Extract the (x, y) coordinate from the center of the cell holding the provided text.  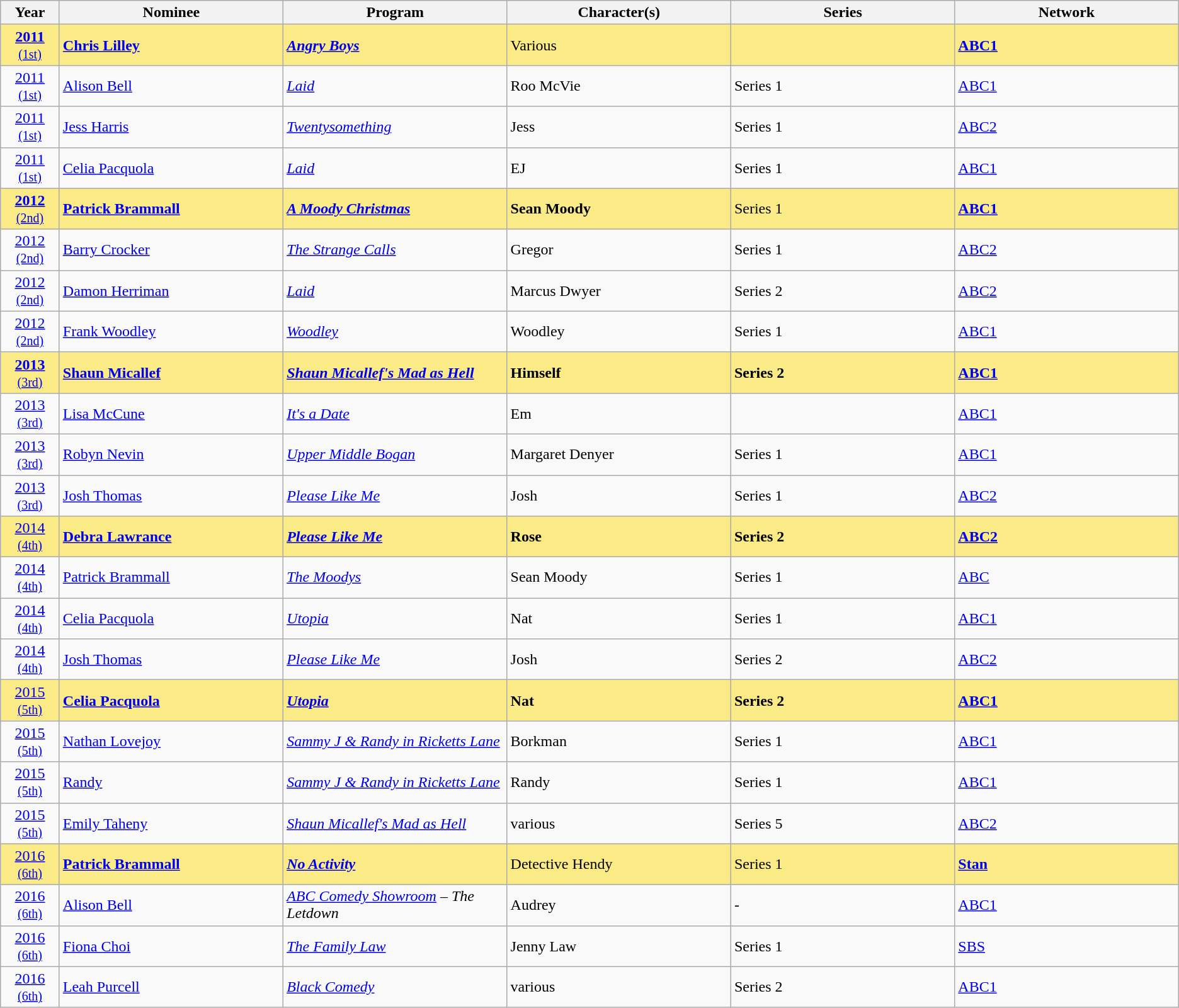
No Activity (396, 864)
Nominee (171, 13)
Robyn Nevin (171, 455)
Nathan Lovejoy (171, 742)
Gregor (618, 249)
Rose (618, 536)
Damon Herriman (171, 291)
Roo McVie (618, 86)
Jess Harris (171, 127)
Black Comedy (396, 987)
Marcus Dwyer (618, 291)
Program (396, 13)
EJ (618, 167)
A Moody Christmas (396, 209)
- (843, 905)
Year (30, 13)
Em (618, 413)
Jess (618, 127)
Barry Crocker (171, 249)
Chris Lilley (171, 45)
It's a Date (396, 413)
Audrey (618, 905)
Jenny Law (618, 946)
Angry Boys (396, 45)
Network (1067, 13)
Emily Taheny (171, 824)
Frank Woodley (171, 331)
Detective Hendy (618, 864)
Twentysomething (396, 127)
ABC Comedy Showroom – The Letdown (396, 905)
ABC (1067, 578)
Stan (1067, 864)
The Moodys (396, 578)
Margaret Denyer (618, 455)
Lisa McCune (171, 413)
Himself (618, 373)
The Family Law (396, 946)
Upper Middle Bogan (396, 455)
Shaun Micallef (171, 373)
Series (843, 13)
The Strange Calls (396, 249)
Various (618, 45)
Borkman (618, 742)
Character(s) (618, 13)
Debra Lawrance (171, 536)
Fiona Choi (171, 946)
Series 5 (843, 824)
Leah Purcell (171, 987)
SBS (1067, 946)
